Find where the given text appears and provide that cell's center as (X, Y) coordinate. 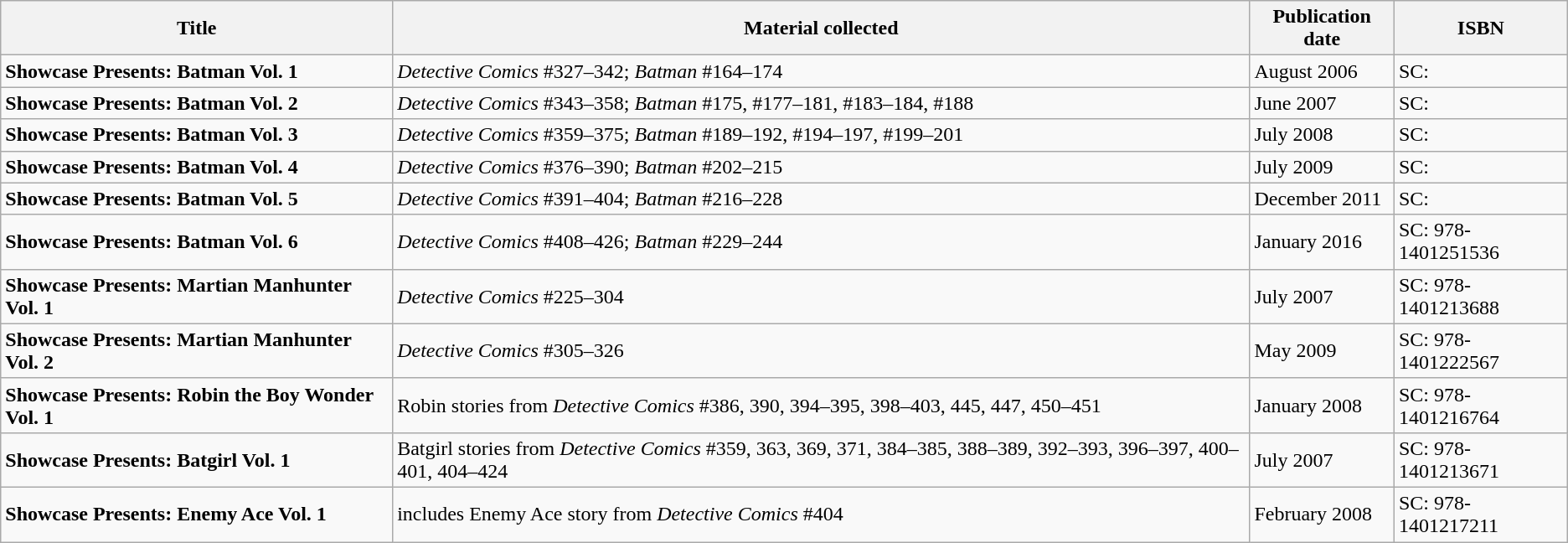
Showcase Presents: Batman Vol. 6 (197, 241)
Material collected (821, 28)
August 2006 (1322, 71)
Detective Comics #391–404; Batman #216–228 (821, 199)
Showcase Presents: Batman Vol. 5 (197, 199)
May 2009 (1322, 350)
SC: 978-1401217211 (1481, 515)
Detective Comics #327–342; Batman #164–174 (821, 71)
Showcase Presents: Martian Manhunter Vol. 1 (197, 297)
SC: 978-1401216764 (1481, 406)
Detective Comics #376–390; Batman #202–215 (821, 167)
June 2007 (1322, 103)
Showcase Presents: Batgirl Vol. 1 (197, 459)
Showcase Presents: Robin the Boy Wonder Vol. 1 (197, 406)
Detective Comics #343–358; Batman #175, #177–181, #183–184, #188 (821, 103)
Detective Comics #359–375; Batman #189–192, #194–197, #199–201 (821, 135)
SC: 978-1401213671 (1481, 459)
Detective Comics #305–326 (821, 350)
Title (197, 28)
Showcase Presents: Batman Vol. 1 (197, 71)
Showcase Presents: Batman Vol. 2 (197, 103)
Detective Comics #225–304 (821, 297)
January 2016 (1322, 241)
January 2008 (1322, 406)
Detective Comics #408–426; Batman #229–244 (821, 241)
SC: 978-1401251536 (1481, 241)
includes Enemy Ace story from Detective Comics #404 (821, 515)
July 2008 (1322, 135)
SC: 978-1401222567 (1481, 350)
February 2008 (1322, 515)
Showcase Presents: Batman Vol. 3 (197, 135)
Publication date (1322, 28)
December 2011 (1322, 199)
Robin stories from Detective Comics #386, 390, 394–395, 398–403, 445, 447, 450–451 (821, 406)
Showcase Presents: Martian Manhunter Vol. 2 (197, 350)
Showcase Presents: Batman Vol. 4 (197, 167)
July 2009 (1322, 167)
SC: 978-1401213688 (1481, 297)
Showcase Presents: Enemy Ace Vol. 1 (197, 515)
ISBN (1481, 28)
Batgirl stories from Detective Comics #359, 363, 369, 371, 384–385, 388–389, 392–393, 396–397, 400–401, 404–424 (821, 459)
